Extract the (X, Y) coordinate from the center of the cell holding the provided text.  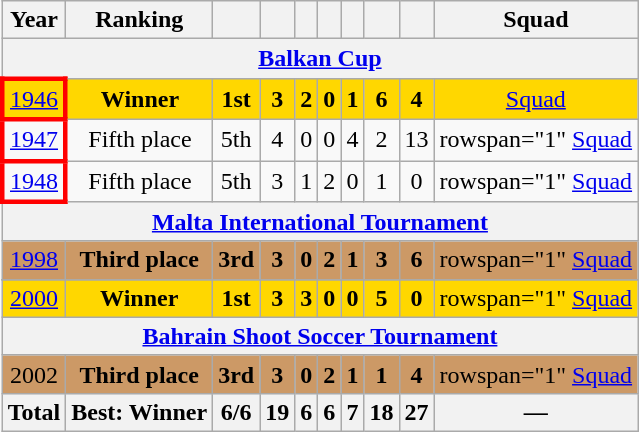
Balkan Cup (320, 59)
6/6 (236, 412)
18 (382, 412)
13 (416, 140)
7 (352, 412)
— (536, 412)
Malta International Tournament (320, 222)
Best: Winner (140, 412)
Year (34, 20)
1998 (34, 260)
Ranking (140, 20)
5 (382, 298)
1946 (34, 98)
27 (416, 412)
Total (34, 412)
1947 (34, 140)
2002 (34, 374)
2000 (34, 298)
Bahrain Shoot Soccer Tournament (320, 336)
19 (278, 412)
1948 (34, 180)
